Detect which cell encompasses the target text, then output its [x, y] center coordinate. 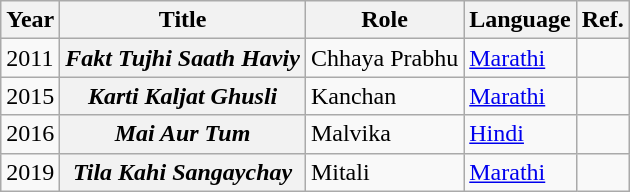
2011 [30, 58]
Mitali [384, 172]
Kanchan [384, 96]
Language [520, 20]
Mai Aur Tum [183, 134]
Title [183, 20]
2016 [30, 134]
Hindi [520, 134]
Role [384, 20]
Fakt Tujhi Saath Haviy [183, 58]
Karti Kaljat Ghusli [183, 96]
Ref. [602, 20]
Chhaya Prabhu [384, 58]
Tila Kahi Sangaychay [183, 172]
2019 [30, 172]
2015 [30, 96]
Year [30, 20]
Malvika [384, 134]
